Pinpoint the cell where the given text exists, returning its [x, y] midpoint coordinate. 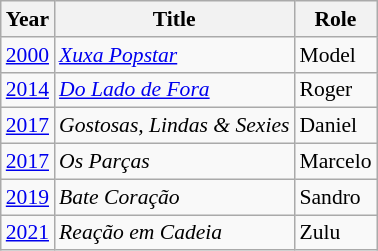
2019 [28, 197]
Os Parças [174, 162]
Title [174, 19]
Reação em Cadeia [174, 233]
Gostosas, Lindas & Sexies [174, 126]
Xuxa Popstar [174, 55]
Bate Coração [174, 197]
2014 [28, 90]
Year [28, 19]
Marcelo [335, 162]
Role [335, 19]
2000 [28, 55]
Model [335, 55]
Zulu [335, 233]
Daniel [335, 126]
2021 [28, 233]
Sandro [335, 197]
Do Lado de Fora [174, 90]
Roger [335, 90]
